Scan for the cell matching the given text and deliver its (x, y) coordinate at center. 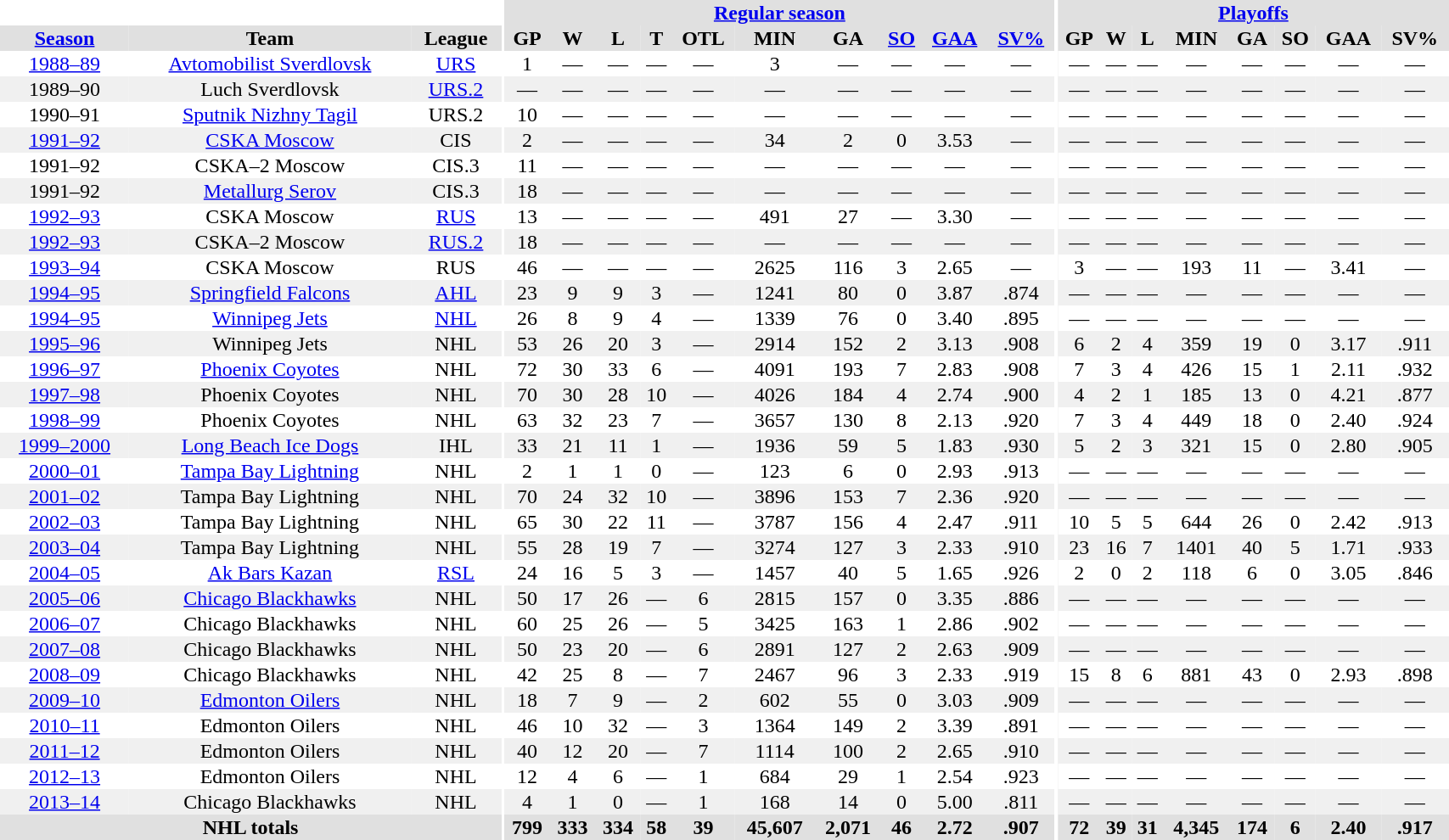
1990–91 (65, 115)
3425 (774, 624)
2914 (774, 344)
Long Beach Ice Dogs (270, 445)
URS (456, 64)
RUS.2 (456, 242)
163 (848, 624)
2004–05 (65, 573)
96 (848, 675)
1988–89 (65, 64)
60 (526, 624)
45,607 (774, 827)
2625 (774, 267)
4091 (774, 369)
2003–04 (65, 547)
21 (572, 445)
.846 (1414, 573)
63 (526, 420)
449 (1196, 420)
2000–01 (65, 471)
2891 (774, 649)
Season (65, 38)
RSL (456, 573)
.924 (1414, 420)
3.13 (954, 344)
116 (848, 267)
.886 (1020, 598)
3896 (774, 496)
58 (657, 827)
1996–97 (65, 369)
2.83 (954, 369)
.895 (1020, 318)
1401 (1196, 547)
.905 (1414, 445)
5.00 (954, 802)
80 (848, 293)
684 (774, 776)
321 (1196, 445)
2010–11 (65, 725)
333 (572, 827)
1.65 (954, 573)
2.11 (1348, 369)
IHL (456, 445)
334 (618, 827)
.877 (1414, 395)
Springfield Falcons (270, 293)
100 (848, 751)
.917 (1414, 827)
1241 (774, 293)
118 (1196, 573)
2.42 (1348, 522)
31 (1148, 827)
.919 (1020, 675)
1364 (774, 725)
.900 (1020, 395)
644 (1196, 522)
2.80 (1348, 445)
4,345 (1196, 827)
53 (526, 344)
14 (848, 802)
2.54 (954, 776)
359 (1196, 344)
22 (618, 522)
184 (848, 395)
2.63 (954, 649)
168 (774, 802)
153 (848, 496)
491 (774, 216)
123 (774, 471)
2009–10 (65, 700)
2,071 (848, 827)
2.47 (954, 522)
.811 (1020, 802)
4.21 (1348, 395)
1936 (774, 445)
174 (1251, 827)
3.53 (954, 140)
Playoffs (1253, 13)
2011–12 (65, 751)
2001–02 (65, 496)
17 (572, 598)
1995–96 (65, 344)
3.05 (1348, 573)
.891 (1020, 725)
130 (848, 420)
1997–98 (65, 395)
.932 (1414, 369)
1998–99 (65, 420)
1457 (774, 573)
1114 (774, 751)
27 (848, 216)
Avtomobilist Sverdlovsk (270, 64)
2.86 (954, 624)
881 (1196, 675)
34 (774, 140)
2012–13 (65, 776)
2.72 (954, 827)
2.36 (954, 496)
.923 (1020, 776)
2.74 (954, 395)
3.03 (954, 700)
149 (848, 725)
3.17 (1348, 344)
2005–06 (65, 598)
T (657, 38)
76 (848, 318)
185 (1196, 395)
1.71 (1348, 547)
2007–08 (65, 649)
.907 (1020, 827)
AHL (456, 293)
.898 (1414, 675)
3.40 (954, 318)
3.35 (954, 598)
2815 (774, 598)
3.30 (954, 216)
1993–94 (65, 267)
Sputnik Nizhny Tagil (270, 115)
152 (848, 344)
Ak Bars Kazan (270, 573)
.902 (1020, 624)
2.13 (954, 420)
1.83 (954, 445)
59 (848, 445)
.930 (1020, 445)
42 (526, 675)
Regular season (779, 13)
1999–2000 (65, 445)
League (456, 38)
Team (270, 38)
3657 (774, 420)
43 (1251, 675)
2002–03 (65, 522)
.933 (1414, 547)
3.87 (954, 293)
OTL (704, 38)
2008–09 (65, 675)
426 (1196, 369)
29 (848, 776)
65 (526, 522)
799 (526, 827)
156 (848, 522)
.874 (1020, 293)
157 (848, 598)
Metallurg Serov (270, 191)
2013–14 (65, 802)
4026 (774, 395)
3274 (774, 547)
Luch Sverdlovsk (270, 89)
.926 (1020, 573)
1339 (774, 318)
3.41 (1348, 267)
2006–07 (65, 624)
2467 (774, 675)
3787 (774, 522)
1989–90 (65, 89)
NHL totals (250, 827)
CIS (456, 140)
3.39 (954, 725)
602 (774, 700)
